Determine the [x, y] coordinate at the center of the cell enclosing the given text.  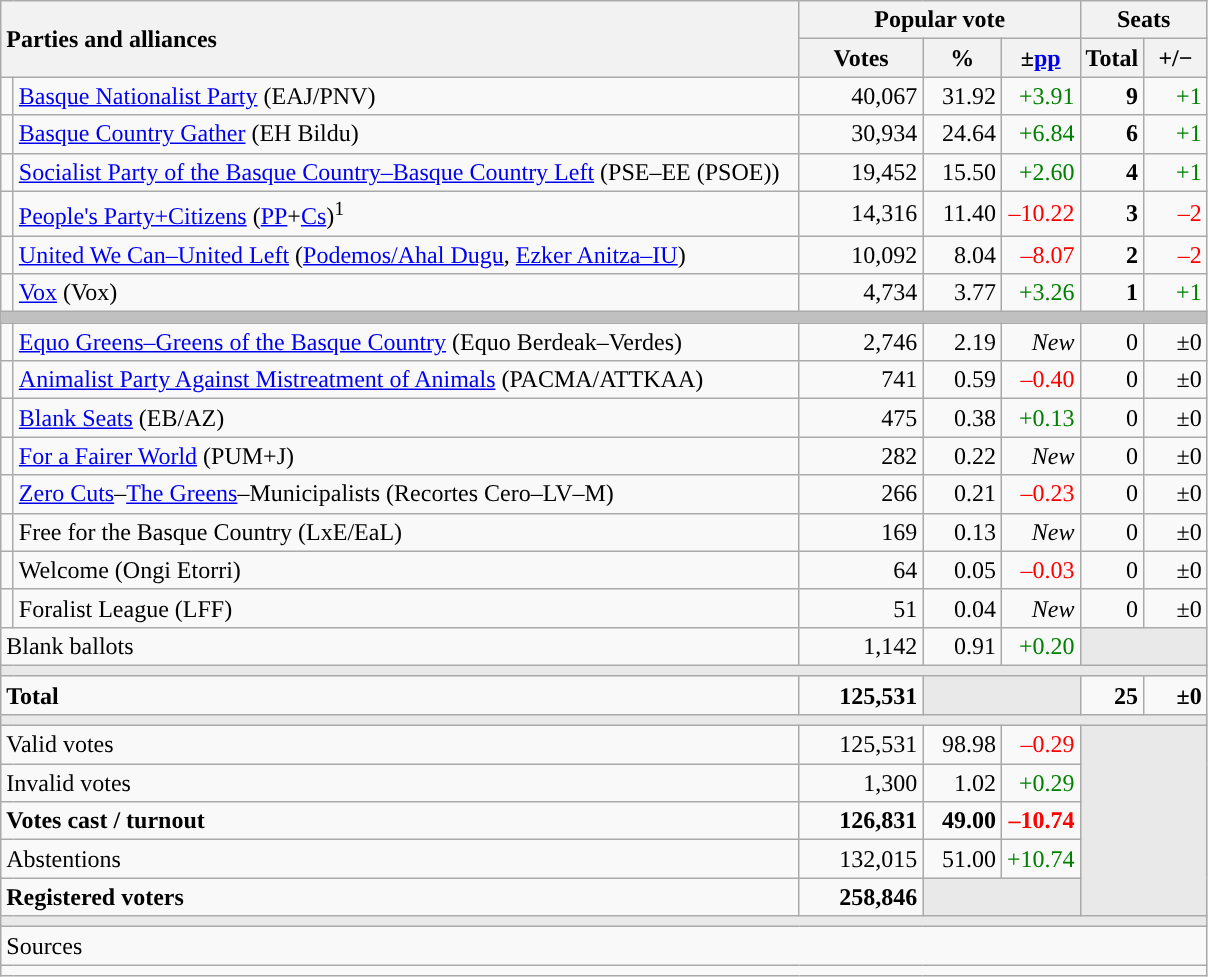
64 [861, 570]
Blank ballots [400, 646]
1 [1112, 293]
3.77 [962, 293]
0.21 [962, 494]
+2.60 [1040, 172]
+0.20 [1040, 646]
Equo Greens–Greens of the Basque Country (Equo Berdeak–Verdes) [406, 342]
–0.29 [1040, 745]
3 [1112, 214]
8.04 [962, 255]
Seats [1144, 20]
% [962, 58]
25 [1112, 695]
0.38 [962, 418]
0.05 [962, 570]
98.98 [962, 745]
+3.26 [1040, 293]
+/− [1176, 58]
–0.23 [1040, 494]
11.40 [962, 214]
741 [861, 380]
0.59 [962, 380]
6 [1112, 134]
1.02 [962, 783]
Vox (Vox) [406, 293]
475 [861, 418]
169 [861, 532]
+0.13 [1040, 418]
24.64 [962, 134]
Invalid votes [400, 783]
For a Fairer World (PUM+J) [406, 456]
Valid votes [400, 745]
0.13 [962, 532]
Registered voters [400, 897]
0.91 [962, 646]
1,142 [861, 646]
40,067 [861, 96]
4 [1112, 172]
Votes cast / turnout [400, 821]
Animalist Party Against Mistreatment of Animals (PACMA/ATTKAA) [406, 380]
266 [861, 494]
+6.84 [1040, 134]
–0.40 [1040, 380]
–0.03 [1040, 570]
0.22 [962, 456]
1,300 [861, 783]
Parties and alliances [400, 39]
Basque Country Gather (EH Bildu) [406, 134]
2,746 [861, 342]
–10.22 [1040, 214]
+10.74 [1040, 859]
49.00 [962, 821]
31.92 [962, 96]
–10.74 [1040, 821]
Foralist League (LFF) [406, 608]
126,831 [861, 821]
United We Can–United Left (Podemos/Ahal Dugu, Ezker Anitza–IU) [406, 255]
Socialist Party of the Basque Country–Basque Country Left (PSE–EE (PSOE)) [406, 172]
2.19 [962, 342]
2 [1112, 255]
258,846 [861, 897]
Blank Seats (EB/AZ) [406, 418]
15.50 [962, 172]
282 [861, 456]
132,015 [861, 859]
0.04 [962, 608]
51 [861, 608]
Votes [861, 58]
+0.29 [1040, 783]
Free for the Basque Country (LxE/EaL) [406, 532]
51.00 [962, 859]
Sources [604, 946]
–8.07 [1040, 255]
Zero Cuts–The Greens–Municipalists (Recortes Cero–LV–M) [406, 494]
Abstentions [400, 859]
19,452 [861, 172]
+3.91 [1040, 96]
10,092 [861, 255]
Basque Nationalist Party (EAJ/PNV) [406, 96]
30,934 [861, 134]
±pp [1040, 58]
9 [1112, 96]
People's Party+Citizens (PP+Cs)1 [406, 214]
Popular vote [940, 20]
Welcome (Ongi Etorri) [406, 570]
14,316 [861, 214]
4,734 [861, 293]
